Pinpoint the cell where the given text exists, returning its (X, Y) midpoint coordinate. 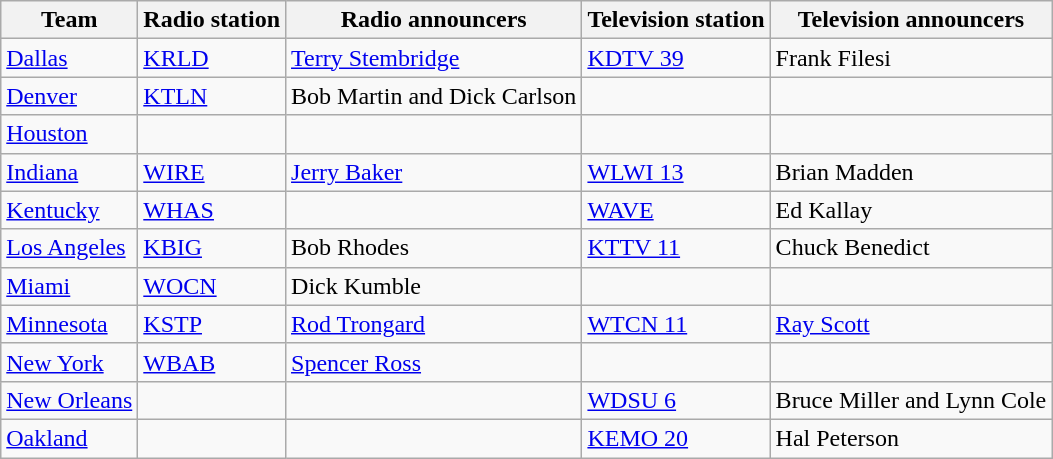
Terry Stembridge (434, 58)
New York (70, 362)
Indiana (70, 172)
WTCN 11 (676, 324)
WOCN (212, 286)
WHAS (212, 210)
Radio announcers (434, 20)
Radio station (212, 20)
KRLD (212, 58)
WBAB (212, 362)
Ed Kallay (911, 210)
WDSU 6 (676, 400)
KTTV 11 (676, 248)
Hal Peterson (911, 438)
KEMO 20 (676, 438)
Ray Scott (911, 324)
KTLN (212, 96)
Bruce Miller and Lynn Cole (911, 400)
Frank Filesi (911, 58)
Rod Trongard (434, 324)
Denver (70, 96)
Brian Madden (911, 172)
KSTP (212, 324)
Spencer Ross (434, 362)
Kentucky (70, 210)
Chuck Benedict (911, 248)
Oakland (70, 438)
New Orleans (70, 400)
Los Angeles (70, 248)
Minnesota (70, 324)
KBIG (212, 248)
Television station (676, 20)
WAVE (676, 210)
Miami (70, 286)
Dick Kumble (434, 286)
WIRE (212, 172)
WLWI 13 (676, 172)
Bob Rhodes (434, 248)
Bob Martin and Dick Carlson (434, 96)
Houston (70, 134)
Television announcers (911, 20)
Jerry Baker (434, 172)
Dallas (70, 58)
KDTV 39 (676, 58)
Team (70, 20)
